Output the (x, y) coordinate of the center of the cell containing the given text.  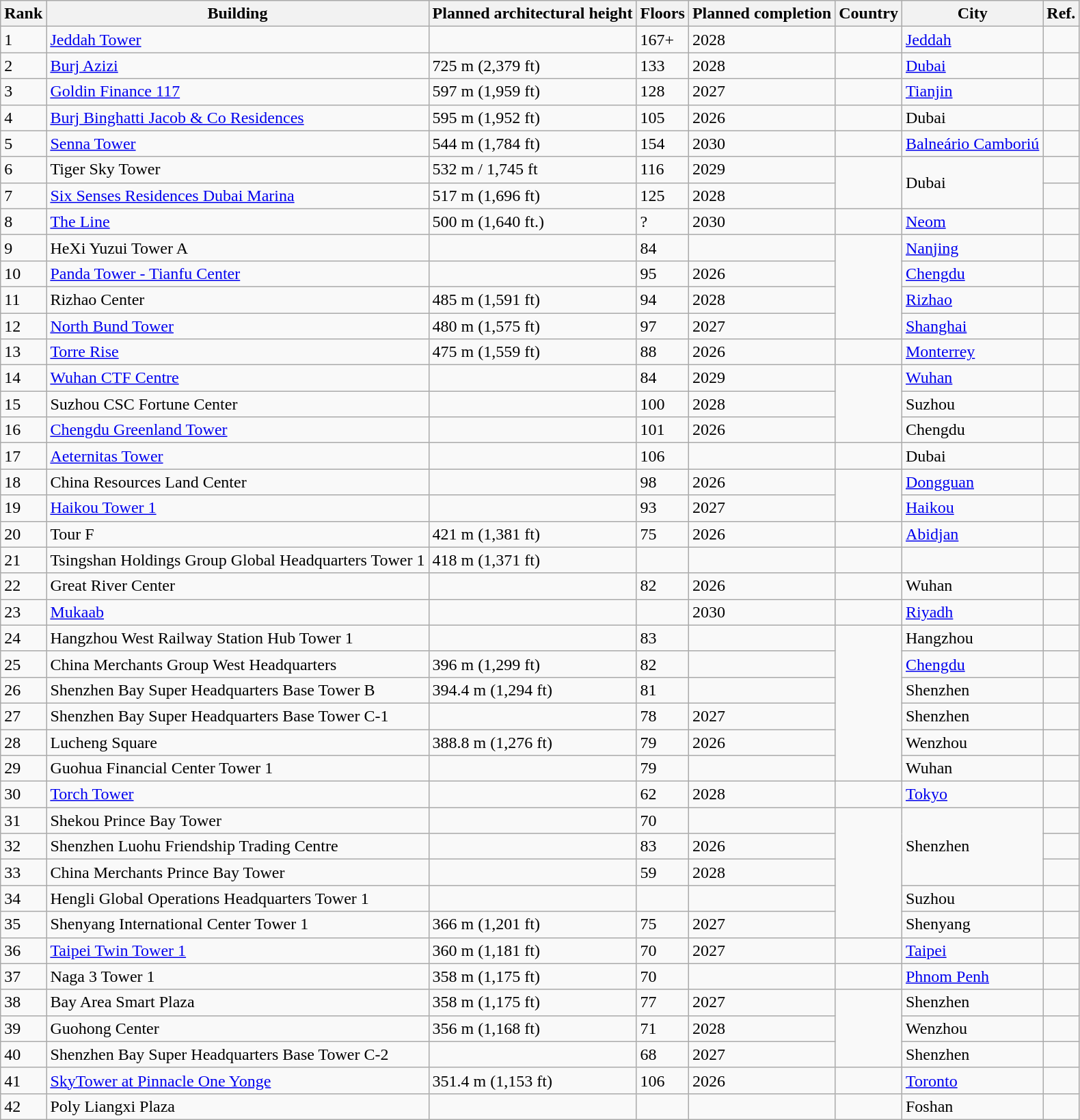
394.4 m (1,294 ft) (532, 690)
North Bund Tower (238, 326)
Building (238, 14)
10 (23, 274)
Torch Tower (238, 795)
116 (662, 170)
105 (662, 118)
Tiger Sky Tower (238, 170)
Taipei (972, 950)
China Merchants Group West Headquarters (238, 664)
31 (23, 821)
Chengdu Greenland Tower (238, 430)
13 (23, 352)
1 (23, 40)
597 m (1,959 ft) (532, 92)
38 (23, 1002)
33 (23, 872)
101 (662, 430)
Dongguan (972, 482)
Planned completion (761, 14)
Mukaab (238, 612)
100 (662, 404)
98 (662, 482)
Phnom Penh (972, 976)
62 (662, 795)
360 m (1,181 ft) (532, 950)
22 (23, 586)
2 (23, 66)
Hangzhou West Railway Station Hub Tower 1 (238, 638)
Rizhao (972, 299)
Country (869, 14)
24 (23, 638)
The Line (238, 222)
Shanghai (972, 326)
Shenzhen Bay Super Headquarters Base Tower B (238, 690)
Burj Azizi (238, 66)
9 (23, 248)
15 (23, 404)
Wuhan CTF Centre (238, 378)
95 (662, 274)
4 (23, 118)
Abidjan (972, 534)
China Merchants Prince Bay Tower (238, 872)
Panda Tower - Tianfu Center (238, 274)
Hengli Global Operations Headquarters Tower 1 (238, 898)
Rizhao Center (238, 299)
532 m / 1,745 ft (532, 170)
26 (23, 690)
40 (23, 1054)
Goldin Finance 117 (238, 92)
Haikou (972, 508)
HeXi Yuzui Tower A (238, 248)
94 (662, 299)
Torre Rise (238, 352)
Balneário Camboriú (972, 144)
77 (662, 1002)
27 (23, 716)
Lucheng Square (238, 742)
39 (23, 1028)
12 (23, 326)
Jeddah Tower (238, 40)
Neom (972, 222)
Poly Liangxi Plaza (238, 1106)
Taipei Twin Tower 1 (238, 950)
36 (23, 950)
City (972, 14)
Senna Tower (238, 144)
Shenyang (972, 924)
500 m (1,640 ft.) (532, 222)
480 m (1,575 ft) (532, 326)
366 m (1,201 ft) (532, 924)
Nanjing (972, 248)
Bay Area Smart Plaza (238, 1002)
Jeddah (972, 40)
11 (23, 299)
Tour F (238, 534)
93 (662, 508)
35 (23, 924)
421 m (1,381 ft) (532, 534)
41 (23, 1080)
29 (23, 769)
Burj Binghatti Jacob & Co Residences (238, 118)
Tianjin (972, 92)
595 m (1,952 ft) (532, 118)
Toronto (972, 1080)
125 (662, 196)
16 (23, 430)
17 (23, 456)
28 (23, 742)
Ref. (1061, 14)
Aeternitas Tower (238, 456)
42 (23, 1106)
Tokyo (972, 795)
China Resources Land Center (238, 482)
154 (662, 144)
Foshan (972, 1106)
Hangzhou (972, 638)
7 (23, 196)
Shekou Prince Bay Tower (238, 821)
167+ (662, 40)
Six Senses Residences Dubai Marina (238, 196)
544 m (1,784 ft) (532, 144)
8 (23, 222)
Guohua Financial Center Tower 1 (238, 769)
388.8 m (1,276 ft) (532, 742)
59 (662, 872)
5 (23, 144)
475 m (1,559 ft) (532, 352)
351.4 m (1,153 ft) (532, 1080)
34 (23, 898)
Tsingshan Holdings Group Global Headquarters Tower 1 (238, 560)
14 (23, 378)
Monterrey (972, 352)
Floors (662, 14)
32 (23, 846)
25 (23, 664)
SkyTower at Pinnacle One Yonge (238, 1080)
97 (662, 326)
Shenzhen Bay Super Headquarters Base Tower C-2 (238, 1054)
Suzhou CSC Fortune Center (238, 404)
517 m (1,696 ft) (532, 196)
37 (23, 976)
Naga 3 Tower 1 (238, 976)
81 (662, 690)
21 (23, 560)
128 (662, 92)
6 (23, 170)
Guohong Center (238, 1028)
Great River Center (238, 586)
71 (662, 1028)
Shenyang International Center Tower 1 (238, 924)
30 (23, 795)
20 (23, 534)
68 (662, 1054)
3 (23, 92)
? (662, 222)
396 m (1,299 ft) (532, 664)
18 (23, 482)
Rank (23, 14)
Planned architectural height (532, 14)
Shenzhen Bay Super Headquarters Base Tower C-1 (238, 716)
133 (662, 66)
19 (23, 508)
485 m (1,591 ft) (532, 299)
Riyadh (972, 612)
88 (662, 352)
725 m (2,379 ft) (532, 66)
23 (23, 612)
78 (662, 716)
418 m (1,371 ft) (532, 560)
Shenzhen Luohu Friendship Trading Centre (238, 846)
356 m (1,168 ft) (532, 1028)
Haikou Tower 1 (238, 508)
